Identify which cell holds the provided text, then report its (x, y) central coordinate. 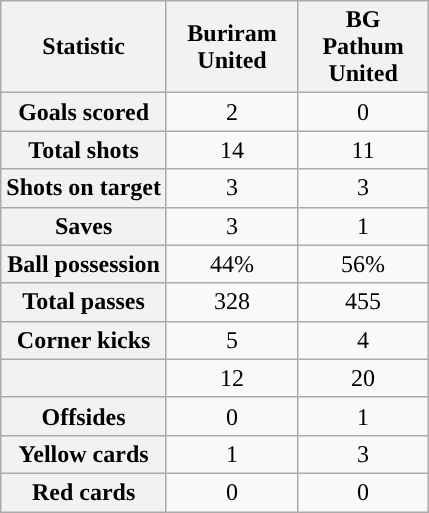
14 (232, 150)
20 (364, 378)
Total shots (84, 150)
Corner kicks (84, 340)
Statistic (84, 47)
4 (364, 340)
Ball possession (84, 264)
2 (232, 112)
11 (364, 150)
Saves (84, 226)
BG Pathum United (364, 47)
56% (364, 264)
5 (232, 340)
44% (232, 264)
Yellow cards (84, 454)
Buriram United (232, 47)
Red cards (84, 492)
Goals scored (84, 112)
12 (232, 378)
455 (364, 302)
Shots on target (84, 188)
328 (232, 302)
Total passes (84, 302)
Offsides (84, 416)
